Identify which cell holds the provided text, then report its [X, Y] central coordinate. 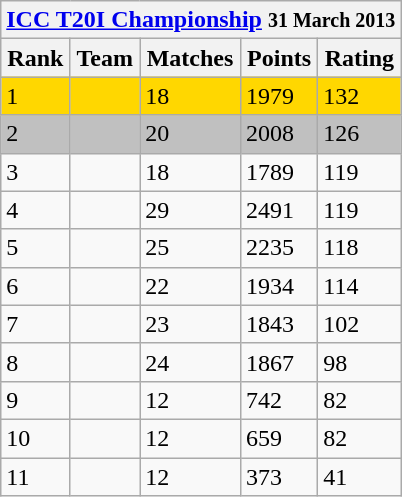
Matches [190, 58]
4 [36, 210]
Team [105, 58]
118 [360, 248]
742 [278, 400]
Rank [36, 58]
25 [190, 248]
2 [36, 134]
2008 [278, 134]
98 [360, 362]
1934 [278, 286]
22 [190, 286]
114 [360, 286]
1843 [278, 324]
2235 [278, 248]
373 [278, 477]
126 [360, 134]
1867 [278, 362]
41 [360, 477]
23 [190, 324]
132 [360, 96]
659 [278, 438]
Points [278, 58]
6 [36, 286]
7 [36, 324]
2491 [278, 210]
20 [190, 134]
29 [190, 210]
ICC T20I Championship 31 March 2013 [201, 20]
1979 [278, 96]
9 [36, 400]
1789 [278, 172]
1 [36, 96]
10 [36, 438]
102 [360, 324]
Rating [360, 58]
3 [36, 172]
24 [190, 362]
11 [36, 477]
5 [36, 248]
8 [36, 362]
